Locate the cell with the specified text and output its (X, Y) center coordinate. 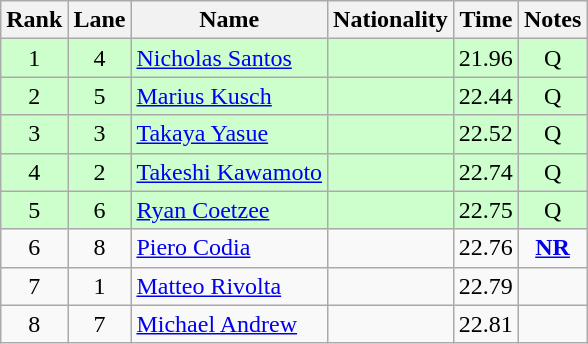
Michael Andrew (230, 324)
Takeshi Kawamoto (230, 172)
Marius Kusch (230, 96)
21.96 (486, 58)
Nicholas Santos (230, 58)
22.76 (486, 248)
22.44 (486, 96)
22.52 (486, 134)
Ryan Coetzee (230, 210)
Matteo Rivolta (230, 286)
Lane (100, 20)
Nationality (391, 20)
22.74 (486, 172)
Rank (34, 20)
Name (230, 20)
Notes (552, 20)
Piero Codia (230, 248)
NR (552, 248)
22.75 (486, 210)
Takaya Yasue (230, 134)
Time (486, 20)
22.81 (486, 324)
22.79 (486, 286)
